Provide the (X, Y) coordinate of the cell's center where the given text is located.  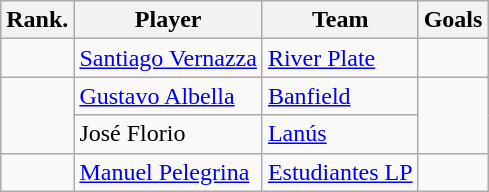
River Plate (340, 58)
Lanús (340, 134)
Santiago Vernazza (168, 58)
Banfield (340, 96)
Rank. (38, 20)
Goals (453, 20)
Gustavo Albella (168, 96)
Estudiantes LP (340, 172)
Player (168, 20)
José Florio (168, 134)
Team (340, 20)
Manuel Pelegrina (168, 172)
